Provide the [x, y] coordinate of the cell's center where the given text is located.  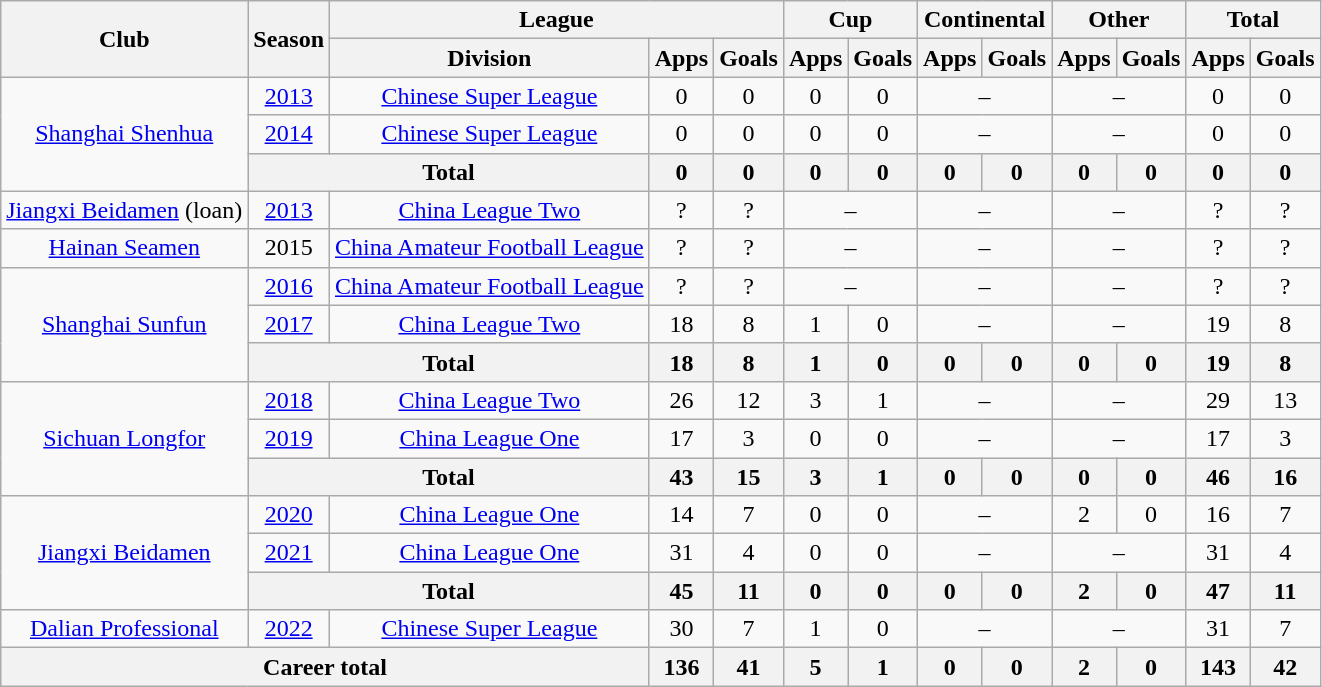
2019 [289, 438]
5 [815, 667]
Continental [985, 20]
15 [749, 477]
2022 [289, 629]
29 [1218, 400]
30 [681, 629]
Other [1119, 20]
Shanghai Sunfun [124, 324]
2016 [289, 286]
Club [124, 39]
42 [1285, 667]
League [557, 20]
12 [749, 400]
Sichuan Longfor [124, 438]
2021 [289, 553]
2018 [289, 400]
Career total [325, 667]
2014 [289, 134]
Hainan Seamen [124, 248]
Jiangxi Beidamen (loan) [124, 210]
41 [749, 667]
14 [681, 515]
46 [1218, 477]
Cup [850, 20]
Season [289, 39]
136 [681, 667]
Division [490, 58]
Shanghai Shenhua [124, 134]
Dalian Professional [124, 629]
13 [1285, 400]
47 [1218, 591]
143 [1218, 667]
2015 [289, 248]
26 [681, 400]
Jiangxi Beidamen [124, 553]
2020 [289, 515]
43 [681, 477]
45 [681, 591]
2017 [289, 324]
